Provide the (X, Y) coordinate of the cell's center where the given text is located.  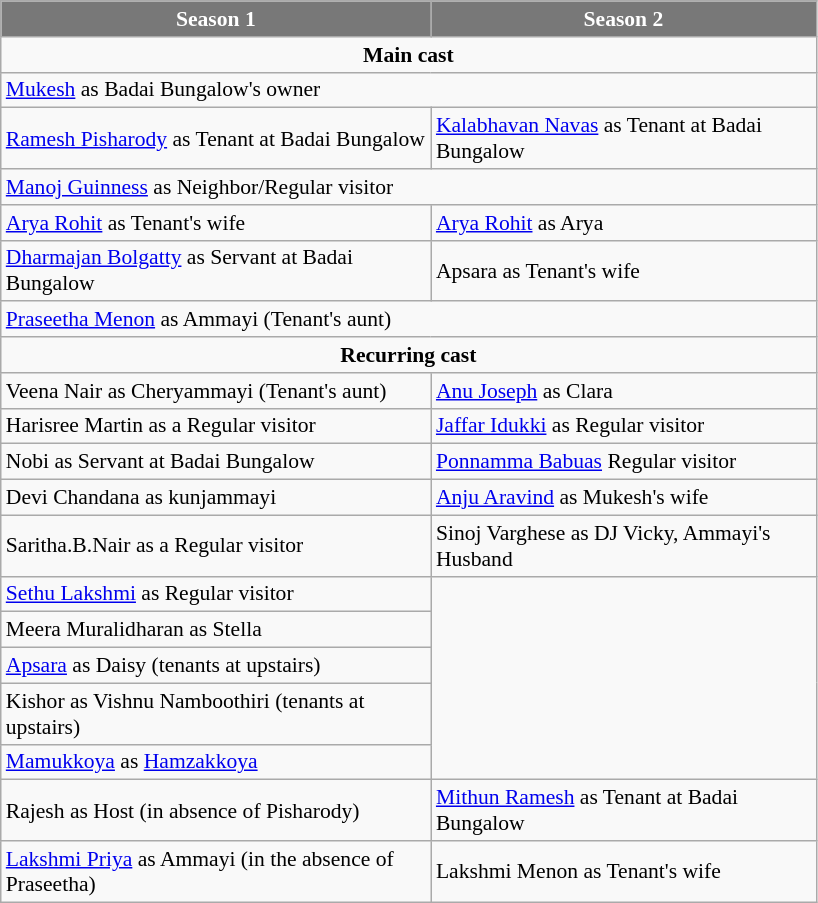
Jaffar Idukki as Regular visitor (624, 426)
Meera Muralidharan as Stella (216, 630)
Mithun Ramesh as Tenant at Badai Bungalow (624, 810)
Devi Chandana as kunjammayi (216, 498)
Dharmajan Bolgatty as Servant at Badai Bungalow (216, 270)
Apsara as Tenant's wife (624, 270)
Lakshmi Priya as Ammayi (in the absence of Praseetha) (216, 872)
Lakshmi Menon as Tenant's wife (624, 872)
Sethu Lakshmi as Regular visitor (216, 594)
Praseetha Menon as Ammayi (Tenant's aunt) (408, 320)
Mukesh as Badai Bungalow's owner (408, 90)
Arya Rohit as Arya (624, 223)
Ponnamma Babuas Regular visitor (624, 462)
Recurring cast (408, 355)
Anju Aravind as Mukesh's wife (624, 498)
Kishor as Vishnu Namboothiri (tenants at upstairs) (216, 714)
Sinoj Varghese as DJ Vicky, Ammayi's Husband (624, 546)
Arya Rohit as Tenant's wife (216, 223)
Main cast (408, 55)
Anu Joseph as Clara (624, 391)
Saritha.B.Nair as a Regular visitor (216, 546)
Season 2 (624, 19)
Harisree Martin as a Regular visitor (216, 426)
Manoj Guinness as Neighbor/Regular visitor (408, 187)
Apsara as Daisy (tenants at upstairs) (216, 666)
Mamukkoya as Hamzakkoya (216, 762)
Rajesh as Host (in absence of Pisharody) (216, 810)
Nobi as Servant at Badai Bungalow (216, 462)
Ramesh Pisharody as Tenant at Badai Bungalow (216, 138)
Kalabhavan Navas as Tenant at Badai Bungalow (624, 138)
Veena Nair as Cheryammayi (Tenant's aunt) (216, 391)
Season 1 (216, 19)
